Return the [x, y] coordinate for the center point of the cell that contains the specified text.  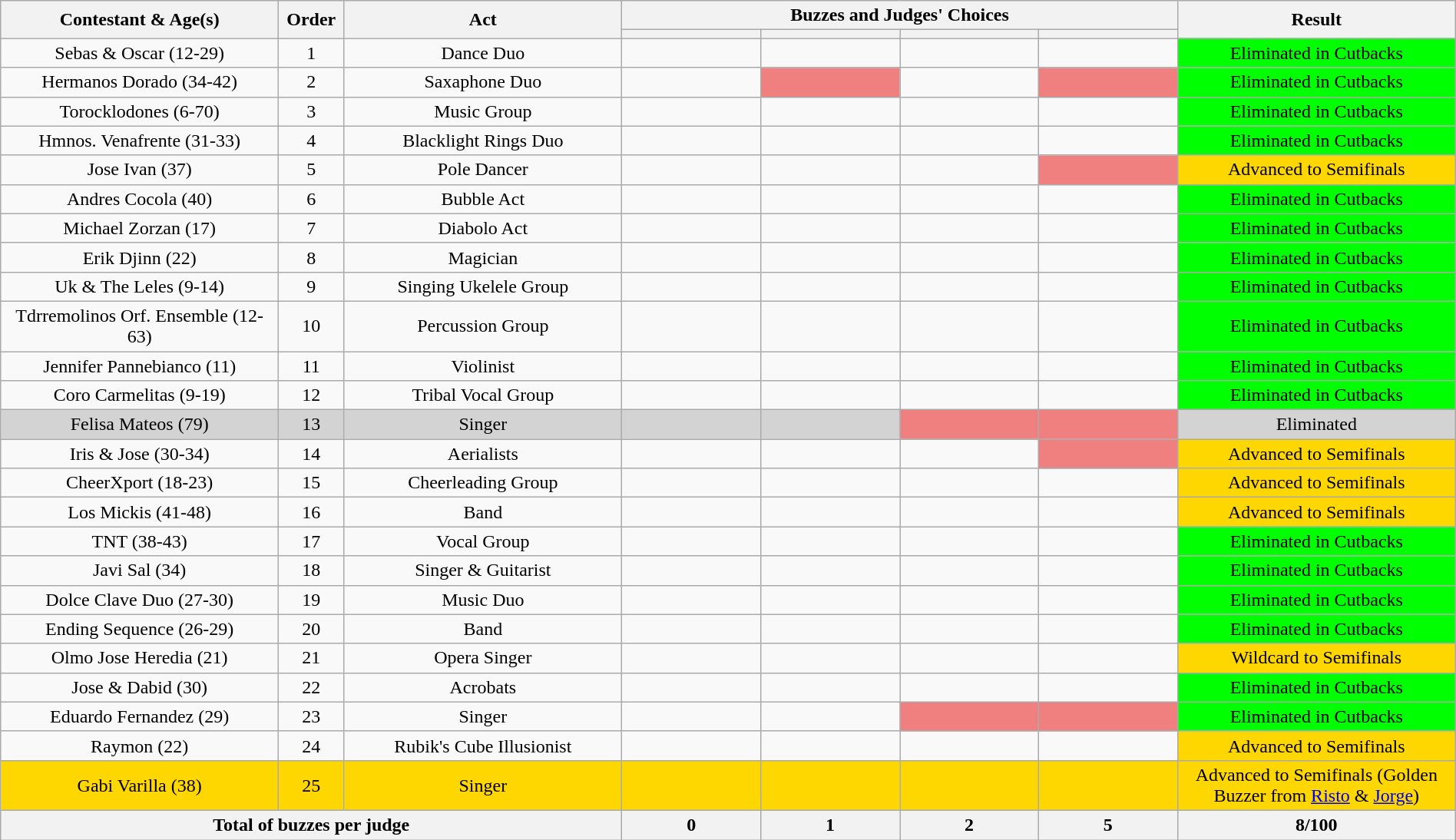
15 [312, 483]
Olmo Jose Heredia (21) [140, 658]
20 [312, 629]
Dance Duo [483, 53]
Magician [483, 257]
8 [312, 257]
24 [312, 746]
Vocal Group [483, 541]
Singer & Guitarist [483, 570]
Jennifer Pannebianco (11) [140, 366]
Buzzes and Judges' Choices [900, 15]
Acrobats [483, 687]
4 [312, 141]
Raymon (22) [140, 746]
Blacklight Rings Duo [483, 141]
21 [312, 658]
Opera Singer [483, 658]
Music Duo [483, 600]
Result [1316, 20]
25 [312, 785]
Felisa Mateos (79) [140, 425]
Saxaphone Duo [483, 82]
Iris & Jose (30-34) [140, 454]
Javi Sal (34) [140, 570]
Violinist [483, 366]
Dolce Clave Duo (27-30) [140, 600]
Michael Zorzan (17) [140, 228]
Hmnos. Venafrente (31-33) [140, 141]
Aerialists [483, 454]
Tribal Vocal Group [483, 395]
12 [312, 395]
18 [312, 570]
Tdrremolinos Orf. Ensemble (12-63) [140, 326]
Pole Dancer [483, 170]
14 [312, 454]
Jose Ivan (37) [140, 170]
Percussion Group [483, 326]
3 [312, 111]
Cheerleading Group [483, 483]
CheerXport (18-23) [140, 483]
Ending Sequence (26-29) [140, 629]
23 [312, 716]
Singing Ukelele Group [483, 286]
6 [312, 199]
Music Group [483, 111]
Gabi Varilla (38) [140, 785]
Wildcard to Semifinals [1316, 658]
Uk & The Leles (9-14) [140, 286]
Act [483, 20]
9 [312, 286]
22 [312, 687]
0 [691, 825]
Bubble Act [483, 199]
Coro Carmelitas (9-19) [140, 395]
Rubik's Cube Illusionist [483, 746]
Diabolo Act [483, 228]
Total of buzzes per judge [312, 825]
Erik Djinn (22) [140, 257]
Andres Cocola (40) [140, 199]
Jose & Dabid (30) [140, 687]
Hermanos Dorado (34-42) [140, 82]
16 [312, 512]
Order [312, 20]
TNT (38-43) [140, 541]
Los Mickis (41-48) [140, 512]
Advanced to Semifinals (Golden Buzzer from Risto & Jorge) [1316, 785]
7 [312, 228]
10 [312, 326]
13 [312, 425]
11 [312, 366]
17 [312, 541]
8/100 [1316, 825]
19 [312, 600]
Eduardo Fernandez (29) [140, 716]
Eliminated [1316, 425]
Torocklodones (6-70) [140, 111]
Sebas & Oscar (12-29) [140, 53]
Contestant & Age(s) [140, 20]
